Return (x, y) of the center of cell containing provided text 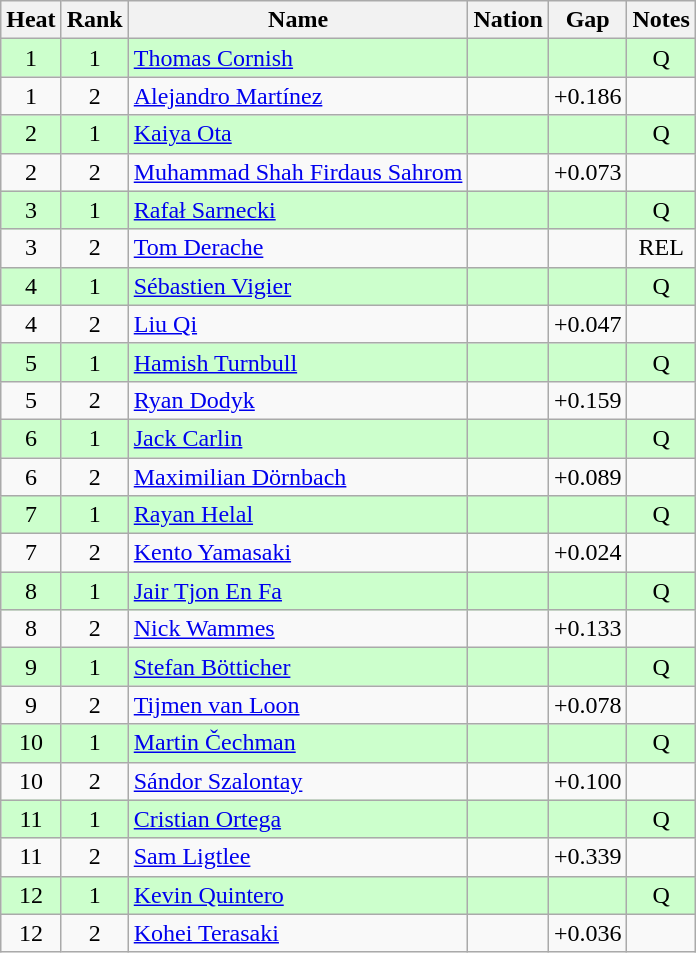
+0.159 (588, 400)
+0.186 (588, 96)
Tom Derache (298, 248)
Rank (94, 20)
Sam Ligtlee (298, 857)
Kento Yamasaki (298, 553)
Rayan Helal (298, 515)
+0.339 (588, 857)
Gap (588, 20)
+0.036 (588, 933)
Kohei Terasaki (298, 933)
Ryan Dodyk (298, 400)
REL (661, 248)
+0.073 (588, 172)
Muhammad Shah Firdaus Sahrom (298, 172)
Jair Tjon En Fa (298, 591)
+0.078 (588, 705)
Nick Wammes (298, 629)
Cristian Ortega (298, 819)
Hamish Turnbull (298, 362)
+0.047 (588, 324)
Notes (661, 20)
Martin Čechman (298, 743)
Thomas Cornish (298, 58)
Sándor Szalontay (298, 781)
Maximilian Dörnbach (298, 477)
Nation (508, 20)
Kaiya Ota (298, 134)
Name (298, 20)
+0.133 (588, 629)
Heat (31, 20)
Sébastien Vigier (298, 286)
Stefan Bötticher (298, 667)
Rafał Sarnecki (298, 210)
+0.100 (588, 781)
Jack Carlin (298, 438)
Tijmen van Loon (298, 705)
+0.089 (588, 477)
Liu Qi (298, 324)
+0.024 (588, 553)
Alejandro Martínez (298, 96)
Kevin Quintero (298, 895)
